Provide the [X, Y] coordinate of the cell's center where the given text is located.  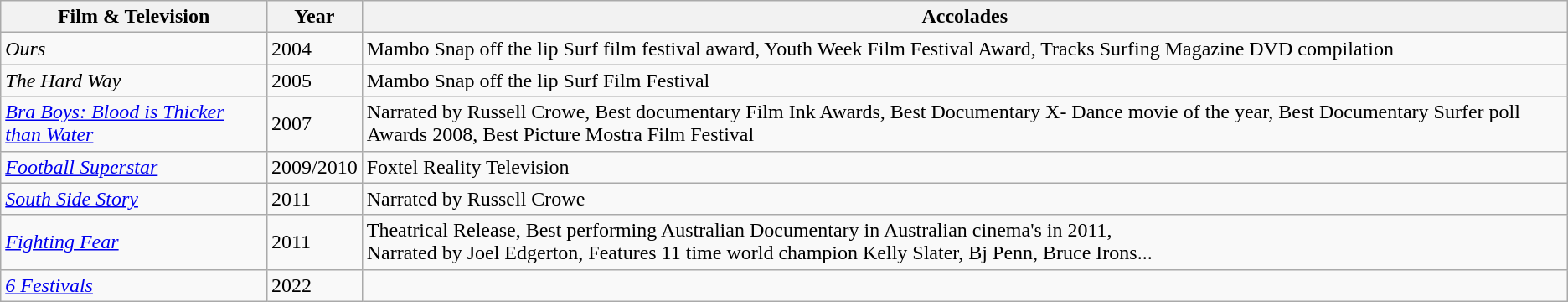
Mambo Snap off the lip Surf film festival award, Youth Week Film Festival Award, Tracks Surfing Magazine DVD compilation [965, 49]
2009/2010 [314, 167]
2005 [314, 81]
Fighting Fear [134, 242]
Year [314, 17]
2007 [314, 124]
Mambo Snap off the lip Surf Film Festival [965, 81]
Film & Television [134, 17]
Ours [134, 49]
South Side Story [134, 199]
The Hard Way [134, 81]
Foxtel Reality Television [965, 167]
2022 [314, 285]
6 Festivals [134, 285]
Bra Boys: Blood is Thicker than Water [134, 124]
2004 [314, 49]
Narrated by Russell Crowe [965, 199]
Football Superstar [134, 167]
Accolades [965, 17]
